Capture the cell that displays the provided text and extract its [x, y] central coordinate. 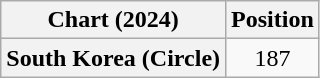
187 [273, 58]
Position [273, 20]
Chart (2024) [114, 20]
South Korea (Circle) [114, 58]
